Capture the cell that displays the provided text and extract its (X, Y) central coordinate. 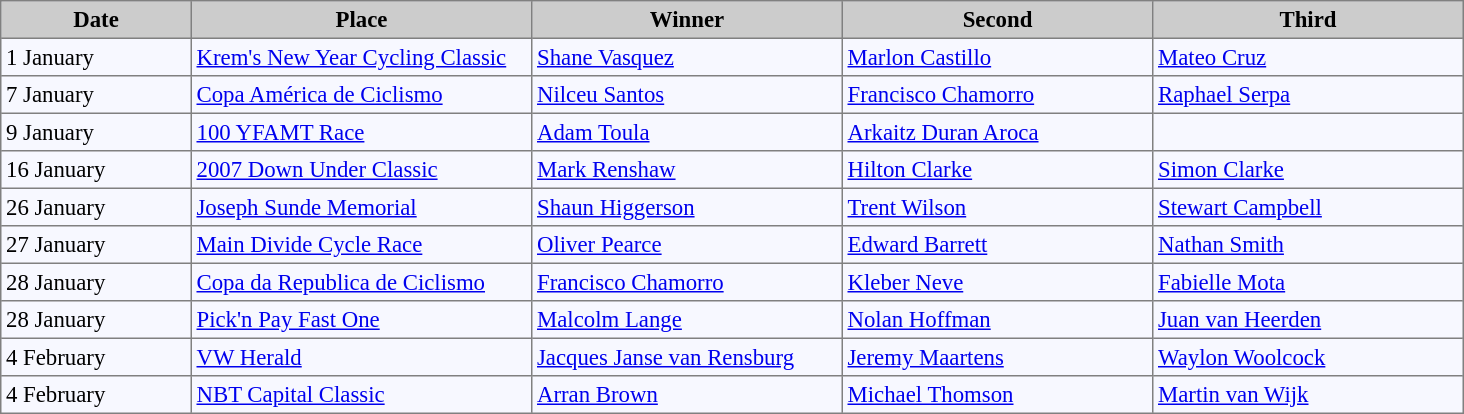
Mark Renshaw (687, 170)
Simon Clarke (1308, 170)
Second (997, 20)
1 January (96, 57)
7 January (96, 95)
Copa da Republica de Ciclismo (361, 282)
Winner (687, 20)
Date (96, 20)
16 January (96, 170)
Jeremy Maartens (997, 357)
Adam Toula (687, 132)
Juan van Heerden (1308, 320)
9 January (96, 132)
100 YFAMT Race (361, 132)
VW Herald (361, 357)
Third (1308, 20)
Nolan Hoffman (997, 320)
Raphael Serpa (1308, 95)
Stewart Campbell (1308, 207)
Hilton Clarke (997, 170)
Arkaitz Duran Aroca (997, 132)
26 January (96, 207)
Place (361, 20)
Krem's New Year Cycling Classic (361, 57)
Shaun Higgerson (687, 207)
NBT Capital Classic (361, 395)
Joseph Sunde Memorial (361, 207)
Jacques Janse van Rensburg (687, 357)
Malcolm Lange (687, 320)
Copa América de Ciclismo (361, 95)
Nathan Smith (1308, 245)
Waylon Woolcock (1308, 357)
Main Divide Cycle Race (361, 245)
Pick'n Pay Fast One (361, 320)
Kleber Neve (997, 282)
Mateo Cruz (1308, 57)
Marlon Castillo (997, 57)
Edward Barrett (997, 245)
Shane Vasquez (687, 57)
27 January (96, 245)
Nilceu Santos (687, 95)
Michael Thomson (997, 395)
Martin van Wijk (1308, 395)
Trent Wilson (997, 207)
Arran Brown (687, 395)
Oliver Pearce (687, 245)
2007 Down Under Classic (361, 170)
Fabielle Mota (1308, 282)
